Provide the [x, y] coordinate of the cell's center where the given text is located.  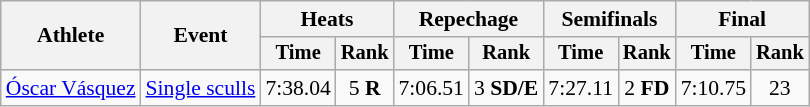
7:27.11 [580, 88]
23 [780, 88]
7:38.04 [298, 88]
3 SD/E [506, 88]
Heats [326, 19]
Event [201, 36]
7:06.51 [430, 88]
Semifinals [609, 19]
2 FD [647, 88]
7:10.75 [714, 88]
Athlete [71, 36]
Óscar Vásquez [71, 88]
Single sculls [201, 88]
5 R [365, 88]
Final [742, 19]
Repechage [468, 19]
